Provide the [X, Y] coordinate of the cell's center where the given text is located.  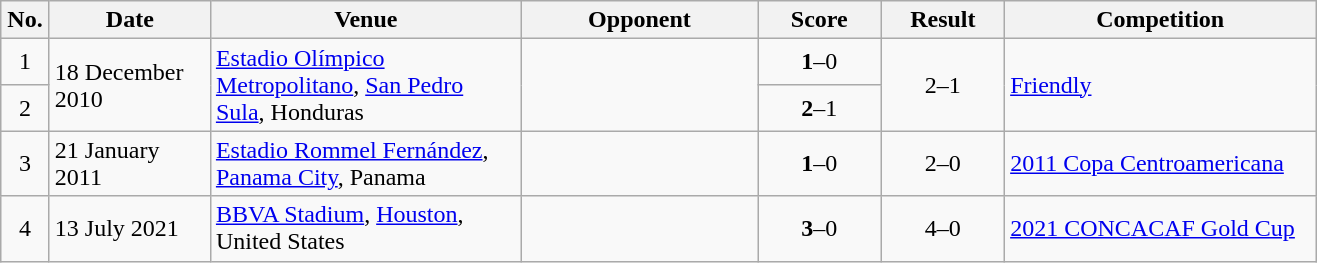
2021 CONCACAF Gold Cup [1160, 228]
Estadio Rommel Fernández, Panama City, Panama [366, 164]
3–0 [820, 228]
Date [130, 20]
4–0 [943, 228]
1 [26, 62]
4 [26, 228]
2 [26, 108]
Venue [366, 20]
2–0 [943, 164]
21 January 2011 [130, 164]
Opponent [639, 20]
13 July 2021 [130, 228]
Friendly [1160, 85]
No. [26, 20]
Estadio Olímpico Metropolitano, San Pedro Sula, Honduras [366, 85]
2011 Copa Centroamericana [1160, 164]
3 [26, 164]
Result [943, 20]
BBVA Stadium, Houston, United States [366, 228]
18 December 2010 [130, 85]
Score [820, 20]
Competition [1160, 20]
